Scan for the cell matching the given text and deliver its (X, Y) coordinate at center. 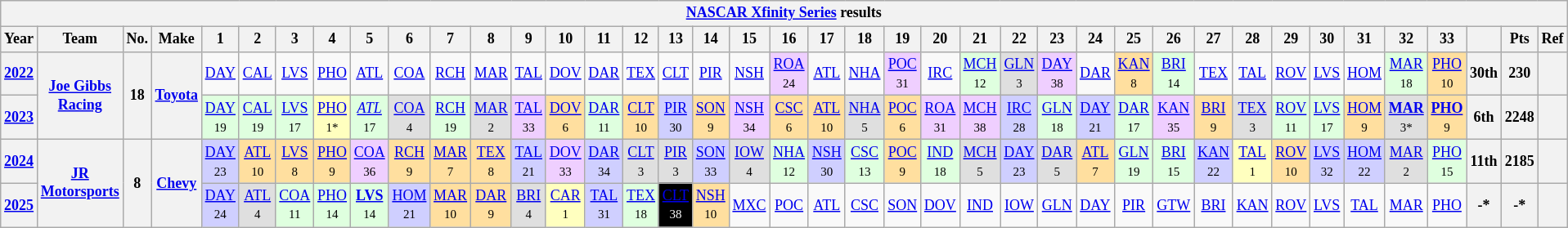
15 (749, 39)
9 (528, 39)
JR Motorsports (80, 183)
24 (1096, 39)
KAN (1252, 205)
COA11 (294, 205)
PIR3 (676, 161)
NHA (865, 74)
11 (604, 39)
POC6 (903, 118)
CSC (865, 205)
DOV33 (565, 161)
POC9 (903, 161)
CAR1 (565, 205)
ROA24 (789, 74)
No. (137, 39)
13 (676, 39)
2025 (20, 205)
RCH19 (451, 118)
GLN19 (1134, 161)
2023 (20, 118)
TEX3 (1252, 118)
16 (789, 39)
SON9 (710, 118)
33 (1447, 39)
Toyota (177, 95)
Ref (1552, 39)
DAR5 (1057, 161)
DAY21 (1096, 118)
26 (1174, 39)
21 (980, 39)
19 (903, 39)
COA36 (370, 161)
CLT3 (641, 161)
Chevy (177, 183)
DAR11 (604, 118)
TAL1 (1252, 161)
HOM22 (1364, 161)
CLT (676, 74)
RCH (451, 74)
POC31 (903, 74)
CLT10 (641, 118)
DAY19 (220, 118)
2024 (20, 161)
27 (1214, 39)
Year (20, 39)
BRI15 (1174, 161)
TAL21 (528, 161)
12 (641, 39)
NHA12 (789, 161)
MCH38 (980, 118)
10 (565, 39)
GLN (1057, 205)
2248 (1520, 118)
22 (1019, 39)
IOW (1019, 205)
Team (80, 39)
230 (1520, 74)
PHO1* (332, 118)
CAL (257, 74)
1 (220, 39)
32 (1406, 39)
ATL17 (370, 118)
BRI9 (1214, 118)
23 (1057, 39)
2 (257, 39)
PHO14 (332, 205)
5 (370, 39)
HOM21 (409, 205)
KAN22 (1214, 161)
HOM9 (1364, 118)
GLN18 (1057, 118)
MAR18 (1406, 74)
ROV10 (1291, 161)
Pts (1520, 39)
6th (1484, 118)
MAR10 (451, 205)
CAL19 (257, 118)
17 (826, 39)
CLT38 (676, 205)
SON (903, 205)
ROV11 (1291, 118)
MAR3* (1406, 118)
NASCAR Xfinity Series results (784, 13)
CSC13 (865, 161)
TAL33 (528, 118)
PHO10 (1447, 74)
DAY24 (220, 205)
3 (294, 39)
NSH10 (710, 205)
IND18 (941, 161)
PIR30 (676, 118)
GTW (1174, 205)
KAN35 (1174, 118)
11th (1484, 161)
DAY38 (1057, 74)
POC (789, 205)
25 (1134, 39)
LVS32 (1327, 161)
SON33 (710, 161)
GLN3 (1019, 74)
MCH5 (980, 161)
BRI4 (528, 205)
TEX8 (491, 161)
TEX18 (641, 205)
2022 (20, 74)
14 (710, 39)
TAL31 (604, 205)
DAR34 (604, 161)
NSH (749, 74)
Make (177, 39)
NSH34 (749, 118)
20 (941, 39)
4 (332, 39)
MCH12 (980, 74)
COA4 (409, 118)
DOV6 (565, 118)
BRI14 (1174, 74)
HOM (1364, 74)
Joe Gibbs Racing (80, 95)
6 (409, 39)
2185 (1520, 161)
ATL4 (257, 205)
DAR9 (491, 205)
IRC28 (1019, 118)
IRC (941, 74)
MAR7 (451, 161)
31 (1364, 39)
7 (451, 39)
CSC6 (789, 118)
IND (980, 205)
LVS14 (370, 205)
LVS8 (294, 161)
DAR17 (1134, 118)
30th (1484, 74)
28 (1252, 39)
PHO15 (1447, 161)
29 (1291, 39)
MXC (749, 205)
RCH9 (409, 161)
30 (1327, 39)
BRI (1214, 205)
NSH30 (826, 161)
IOW4 (749, 161)
KAN8 (1134, 74)
ROA31 (941, 118)
ATL7 (1096, 161)
COA (409, 74)
NHA5 (865, 118)
